For the text-containing cell, return its midpoint in [X, Y] coordinate format. 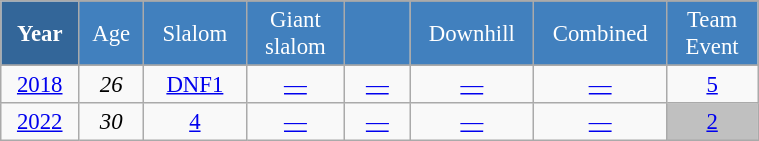
Year [40, 34]
Combined [600, 34]
Slalom [195, 34]
30 [112, 122]
Age [112, 34]
2022 [40, 122]
26 [112, 85]
5 [712, 85]
Giantslalom [296, 34]
DNF1 [195, 85]
Downhill [472, 34]
Team Event [712, 34]
2018 [40, 85]
2 [712, 122]
4 [195, 122]
